Provide the (X, Y) coordinate of the cell's center where the given text is located.  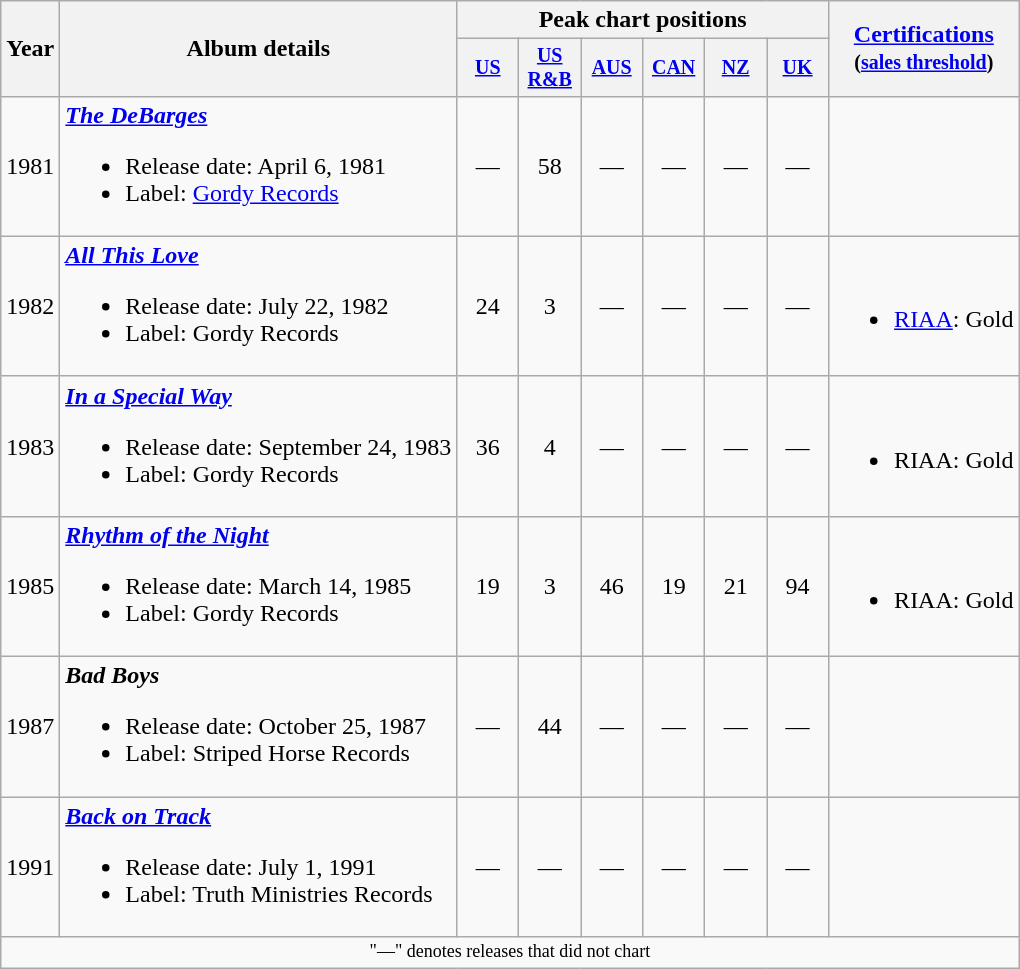
58 (550, 166)
94 (798, 586)
US (488, 68)
Certifications(sales threshold) (924, 49)
1987 (30, 727)
Album details (258, 49)
36 (488, 446)
Bad BoysRelease date: October 25, 1987Label: Striped Horse Records (258, 727)
44 (550, 727)
1981 (30, 166)
Back on TrackRelease date: July 1, 1991Label: Truth Ministries Records (258, 867)
4 (550, 446)
Rhythm of the NightRelease date: March 14, 1985Label: Gordy Records (258, 586)
AUS (612, 68)
In a Special WayRelease date: September 24, 1983Label: Gordy Records (258, 446)
24 (488, 306)
46 (612, 586)
UK (798, 68)
Year (30, 49)
NZ (736, 68)
"—" denotes releases that did not chart (510, 952)
1983 (30, 446)
CAN (674, 68)
US R&B (550, 68)
The DeBargesRelease date: April 6, 1981Label: Gordy Records (258, 166)
All This LoveRelease date: July 22, 1982Label: Gordy Records (258, 306)
1985 (30, 586)
1991 (30, 867)
1982 (30, 306)
21 (736, 586)
Peak chart positions (643, 20)
